Detect which cell encompasses the target text, then output its [X, Y] center coordinate. 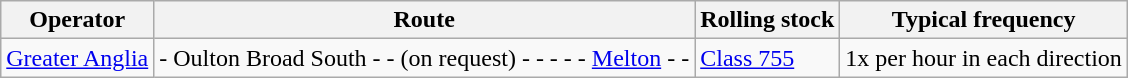
Greater Anglia [78, 58]
Route [424, 20]
Operator [78, 20]
Typical frequency [984, 20]
Rolling stock [768, 20]
- Oulton Broad South - - (on request) - - - - - Melton - - [424, 58]
1x per hour in each direction [984, 58]
Class 755 [768, 58]
